Determine the (X, Y) coordinate at the center of the cell enclosing the given text.  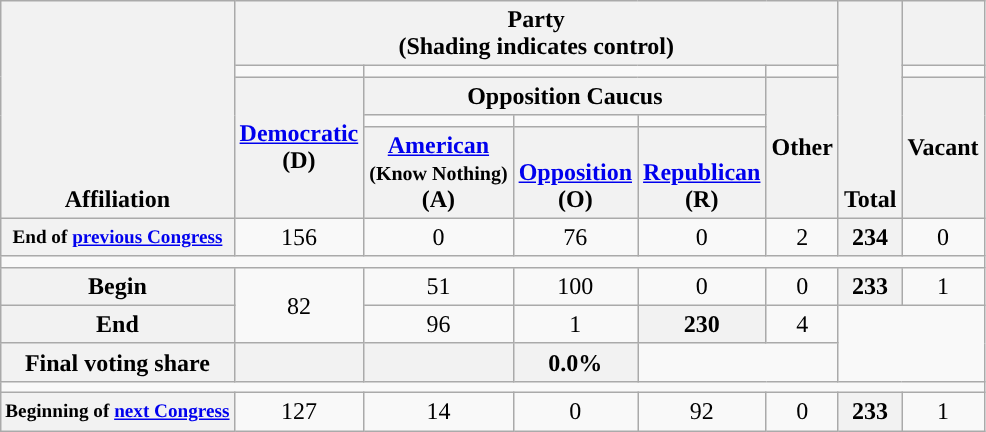
96 (438, 324)
Affiliation (118, 110)
0.0% (575, 362)
127 (299, 411)
4 (802, 324)
230 (702, 324)
156 (299, 237)
2 (802, 237)
Vacant (943, 148)
American(Know Nothing)(A) (438, 172)
234 (870, 237)
End of previous Congress (118, 237)
Opposition Caucus (565, 96)
100 (575, 286)
76 (575, 237)
Republican(R) (702, 172)
Final voting share (118, 362)
Total (870, 110)
Other (802, 148)
Opposition(O) (575, 172)
Beginning of next Congress (118, 411)
14 (438, 411)
51 (438, 286)
Begin (118, 286)
Democratic(D) (299, 148)
Party (Shading indicates control) (536, 34)
82 (299, 305)
End (118, 324)
92 (702, 411)
